Return (x, y) of the center of cell containing provided text 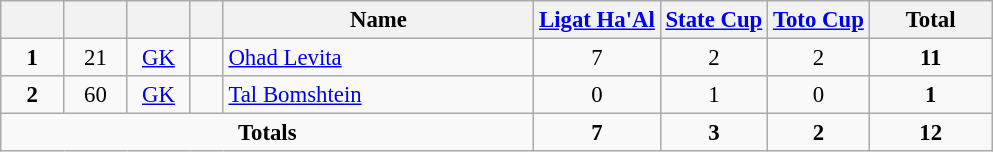
State Cup (714, 20)
12 (930, 133)
Total (930, 20)
21 (96, 58)
3 (714, 133)
Ligat Ha'Al (597, 20)
Toto Cup (819, 20)
Totals (268, 133)
Tal Bomshtein (378, 95)
11 (930, 58)
60 (96, 95)
Ohad Levita (378, 58)
Name (378, 20)
